Return the [x, y] coordinate for the center point of the cell that contains the specified text.  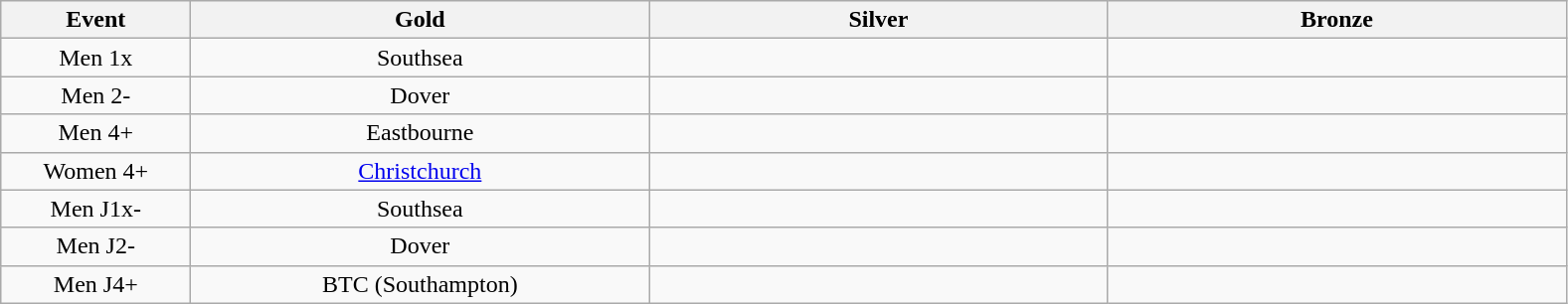
Christchurch [420, 171]
Men J2- [95, 246]
Men J1x- [95, 209]
Men J4+ [95, 284]
Eastbourne [420, 133]
Gold [420, 20]
Women 4+ [95, 171]
BTC (Southampton) [420, 284]
Men 2- [95, 95]
Men 4+ [95, 133]
Men 1x [95, 58]
Silver [879, 20]
Event [95, 20]
Bronze [1336, 20]
